Pinpoint the cell where the given text exists, returning its (x, y) midpoint coordinate. 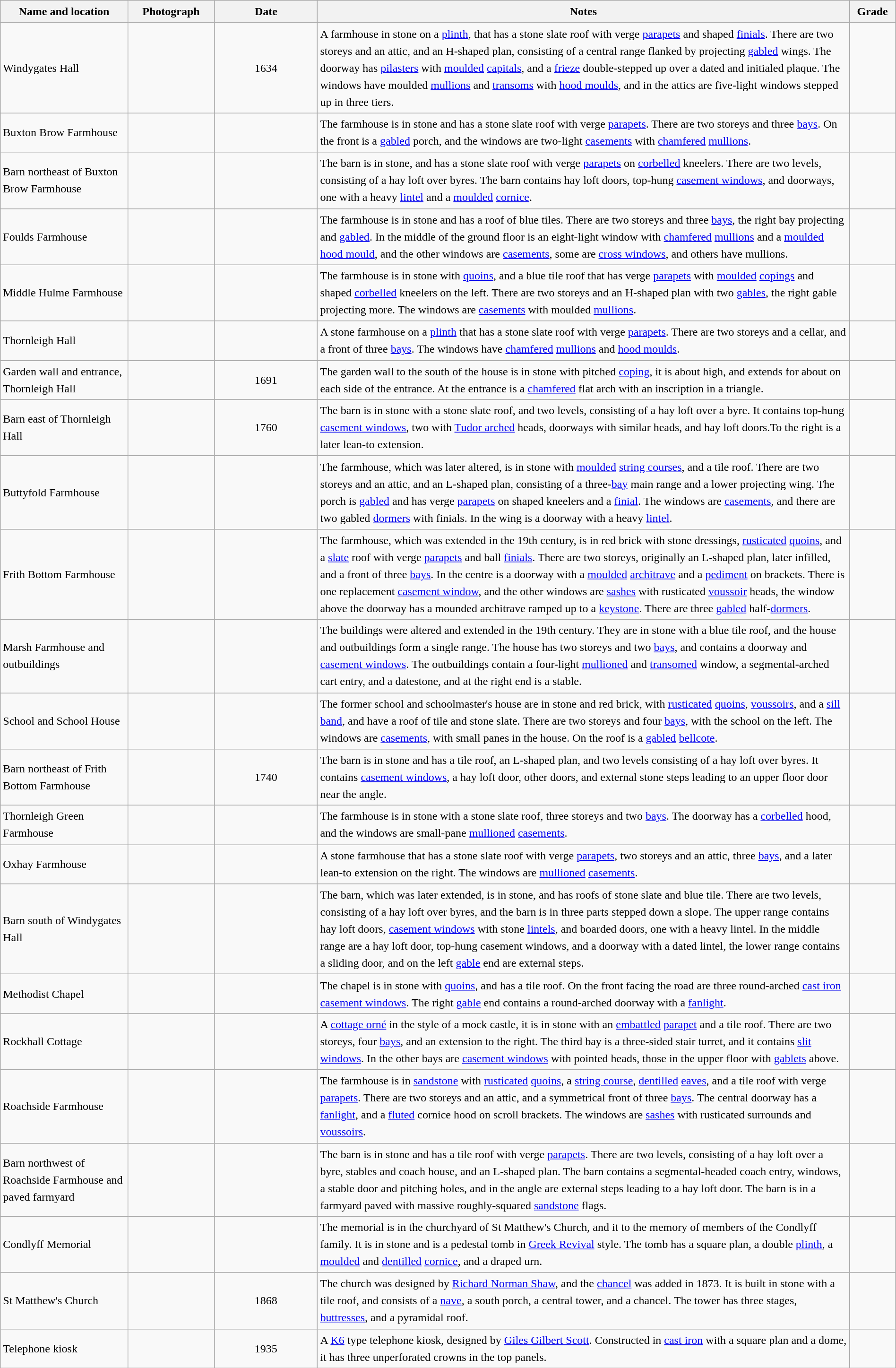
Thornleigh Green Farmhouse (64, 825)
1868 (266, 1301)
Date (266, 11)
Barn northwest of Roachside Farmhouse and paved farmyard (64, 1180)
Buttyfold Farmhouse (64, 493)
School and School House (64, 721)
Barn northeast of Frith Bottom Farmhouse (64, 777)
Thornleigh Hall (64, 340)
Barn south of Windygates Hall (64, 929)
Photograph (171, 11)
Roachside Farmhouse (64, 1106)
Telephone kiosk (64, 1348)
1760 (266, 427)
1634 (266, 68)
1691 (266, 380)
Barn northeast of Buxton Brow Farmhouse (64, 181)
Condlyff Memorial (64, 1244)
1740 (266, 777)
Windygates Hall (64, 68)
Methodist Chapel (64, 994)
Frith Bottom Farmhouse (64, 574)
1935 (266, 1348)
Name and location (64, 11)
Notes (583, 11)
Middle Hulme Farmhouse (64, 293)
Foulds Farmhouse (64, 236)
St Matthew's Church (64, 1301)
Buxton Brow Farmhouse (64, 132)
Grade (872, 11)
Rockhall Cottage (64, 1042)
Barn east of Thornleigh Hall (64, 427)
Oxhay Farmhouse (64, 864)
Marsh Farmhouse and outbuildings (64, 656)
Garden wall and entrance, Thornleigh Hall (64, 380)
